From the cell containing the given text, extract its center point as [x, y] coordinate. 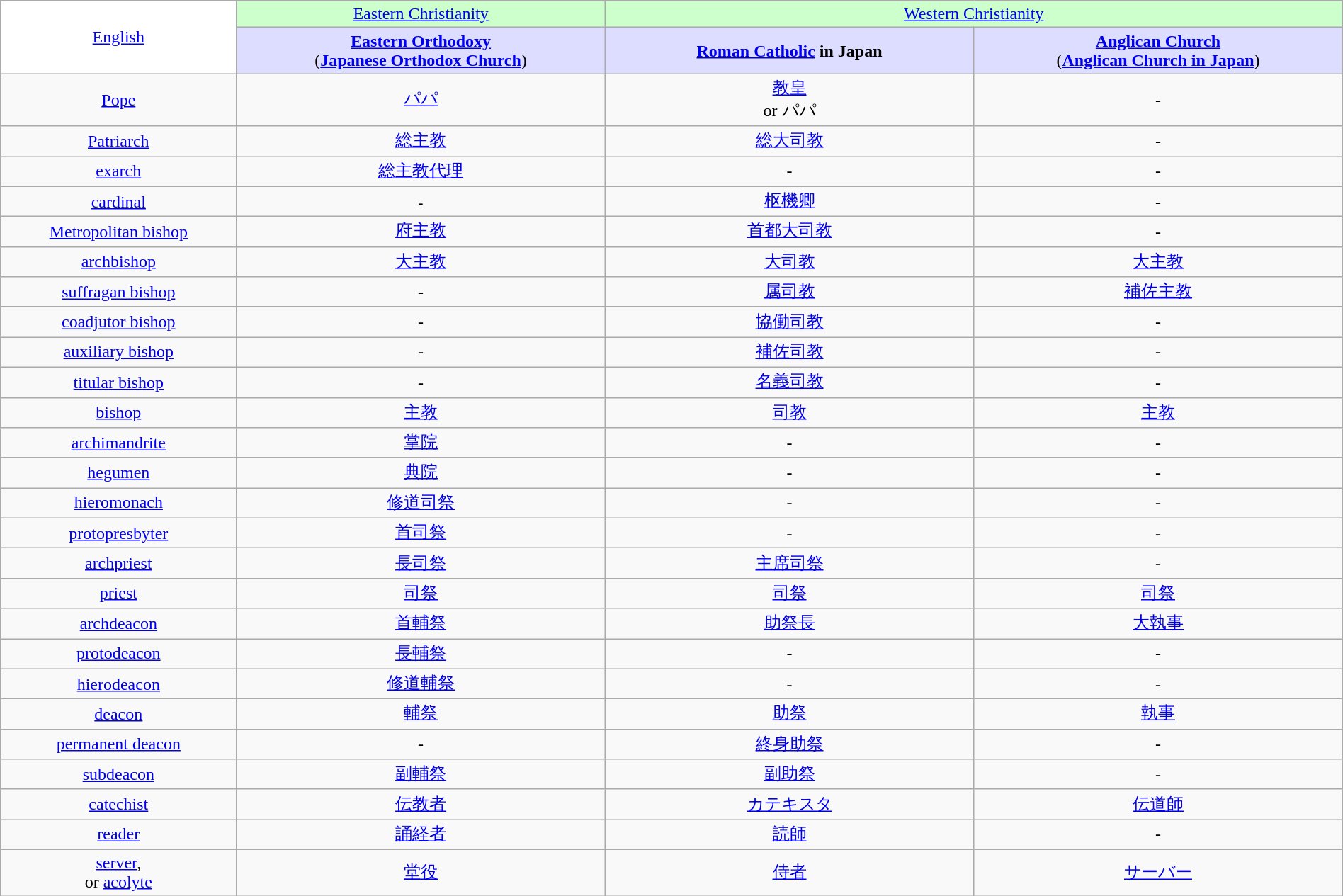
助祭 [789, 714]
Patriarch [119, 142]
総主教 [421, 142]
執事 [1158, 714]
English [119, 37]
Western Christianity [973, 14]
首司祭 [421, 533]
侍者 [789, 873]
修道司祭 [421, 503]
教皇or パパ [789, 100]
枢機卿 [789, 201]
coadjutor bishop [119, 322]
サーバー [1158, 873]
大司教 [789, 262]
Roman Catholic in Japan [789, 51]
協働司教 [789, 322]
副助祭 [789, 775]
司教 [789, 412]
exarch [119, 171]
Pope [119, 100]
補佐主教 [1158, 292]
読師 [789, 834]
server, or acolyte [119, 873]
archdeacon [119, 623]
修道輔祭 [421, 684]
輔祭 [421, 714]
archbishop [119, 262]
長司祭 [421, 564]
catechist [119, 805]
bishop [119, 412]
府主教 [421, 232]
補佐司教 [789, 353]
suffragan bishop [119, 292]
auxiliary bishop [119, 353]
priest [119, 594]
archimandrite [119, 443]
掌院 [421, 443]
reader [119, 834]
終身助祭 [789, 744]
cardinal [119, 201]
Eastern Orthodoxy(Japanese Orthodox Church) [421, 51]
archpriest [119, 564]
hegumen [119, 473]
deacon [119, 714]
大執事 [1158, 623]
Eastern Christianity [421, 14]
総主教代理 [421, 171]
誦経者 [421, 834]
属司教 [789, 292]
protopresbyter [119, 533]
伝教者 [421, 805]
典院 [421, 473]
長輔祭 [421, 654]
protodeacon [119, 654]
subdeacon [119, 775]
permanent deacon [119, 744]
堂役 [421, 873]
副輔祭 [421, 775]
hieromonach [119, 503]
パパ [421, 100]
Metropolitan bishop [119, 232]
助祭長 [789, 623]
名義司教 [789, 382]
総大司教 [789, 142]
hierodeacon [119, 684]
titular bishop [119, 382]
首都大司教 [789, 232]
伝道師 [1158, 805]
カテキスタ [789, 805]
Anglican Church(Anglican Church in Japan) [1158, 51]
主席司祭 [789, 564]
首輔祭 [421, 623]
